Locate the cell with the specified text and output its (x, y) center coordinate. 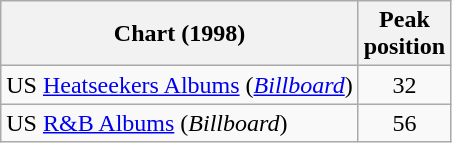
Peakposition (404, 34)
32 (404, 85)
56 (404, 123)
US R&B Albums (Billboard) (180, 123)
Chart (1998) (180, 34)
US Heatseekers Albums (Billboard) (180, 85)
